For the text-containing cell, return its midpoint in [X, Y] coordinate format. 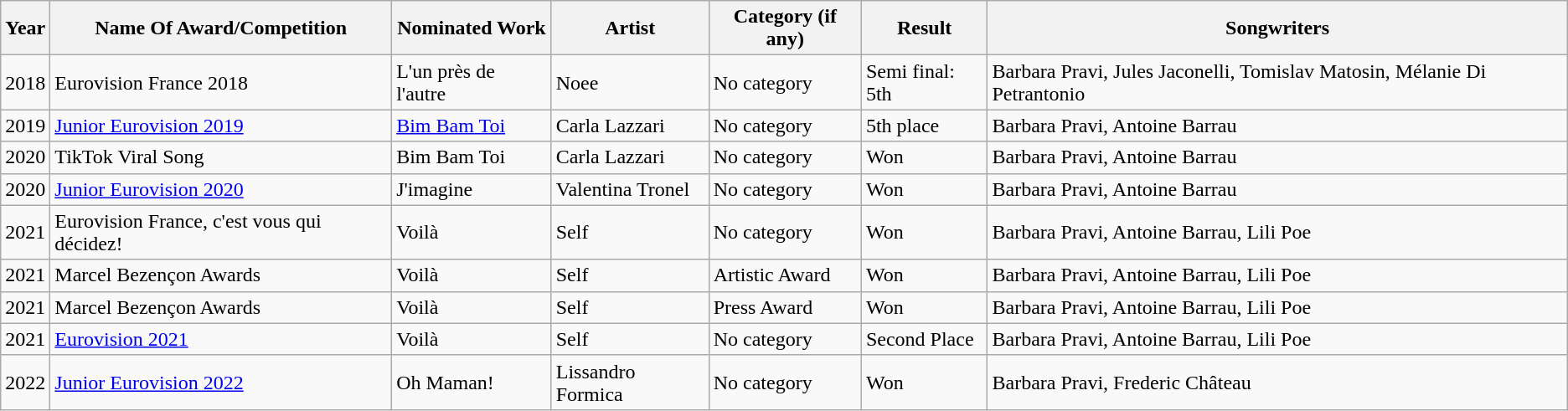
Junior Eurovision 2019 [221, 126]
2022 [25, 382]
Category (if any) [785, 28]
Barbara Pravi, Jules Jaconelli, Tomislav Matosin, Mélanie Di Petrantonio [1277, 82]
Valentina Tronel [630, 189]
2018 [25, 82]
L'un près de l'autre [472, 82]
Noee [630, 82]
J'imagine [472, 189]
Artist [630, 28]
2019 [25, 126]
Second Place [925, 339]
Lissandro Formica [630, 382]
Name Of Award/Competition [221, 28]
Songwriters [1277, 28]
Nominated Work [472, 28]
Barbara Pravi, Frederic Château [1277, 382]
Press Award [785, 307]
Year [25, 28]
Eurovision France, c'est vous qui décidez! [221, 233]
Eurovision France 2018 [221, 82]
Eurovision 2021 [221, 339]
5th place [925, 126]
Junior Eurovision 2020 [221, 189]
Junior Eurovision 2022 [221, 382]
Result [925, 28]
Semi final: 5th [925, 82]
Oh Maman! [472, 382]
TikTok Viral Song [221, 157]
Artistic Award [785, 275]
